Extract the [X, Y] coordinate from the center of the cell holding the provided text.  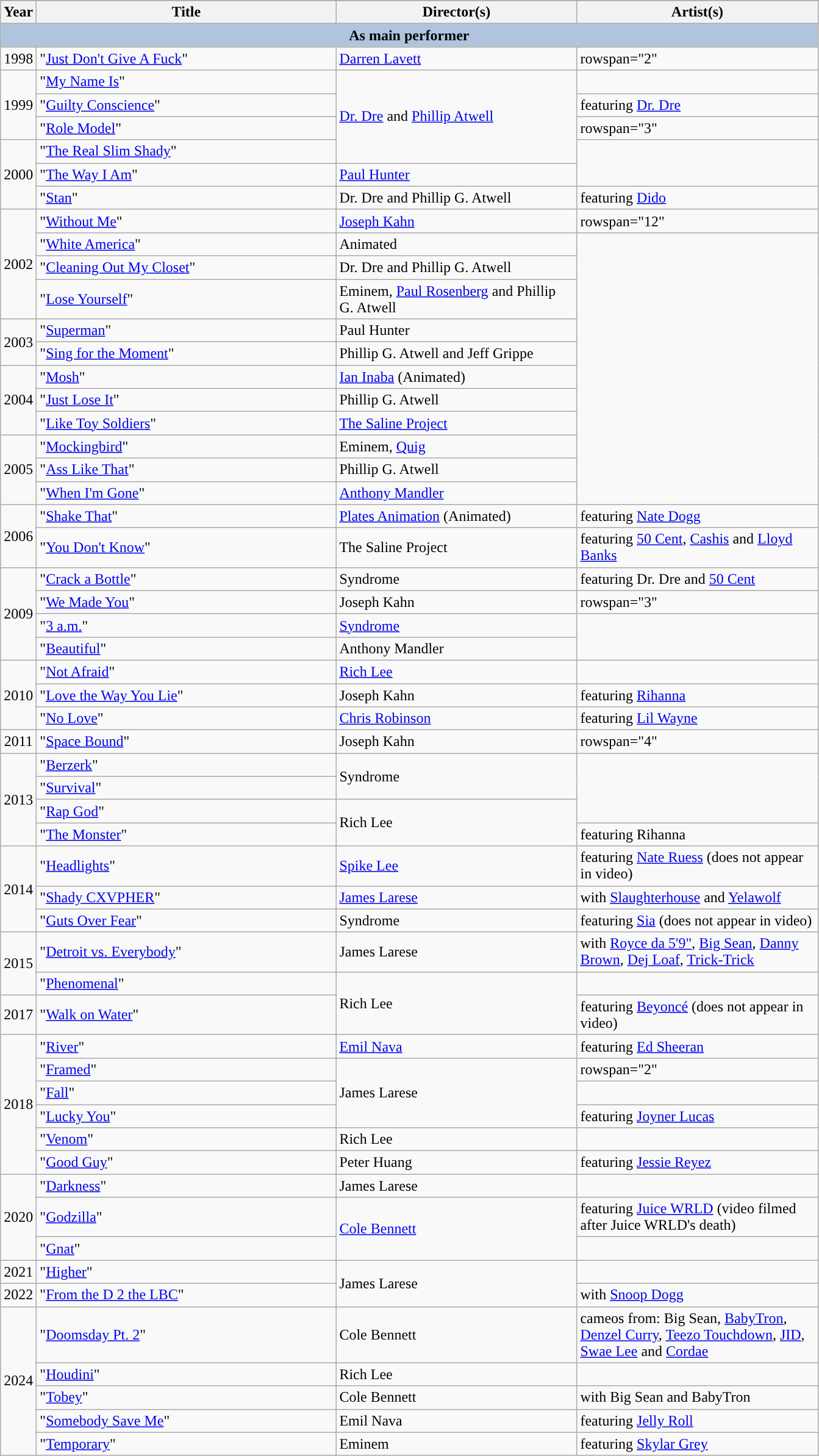
Chris Robinson [456, 719]
Dr. Dre and Phillip Atwell [456, 117]
2014 [18, 889]
"Mosh" [187, 377]
1998 [18, 59]
2000 [18, 174]
featuring 50 Cent, Cashis and Lloyd Banks [698, 548]
Ian Inaba (Animated) [456, 377]
Darren Lavett [456, 59]
Artist(s) [698, 12]
"Beautiful" [187, 648]
with Slaughterhouse and Yelawolf [698, 897]
"We Made You" [187, 602]
2017 [18, 1015]
featuring Juice WRLD (video filmed after Juice WRLD's death) [698, 1218]
Eminem [456, 1444]
"Berzerk" [187, 765]
featuring Nate Dogg [698, 516]
"River" [187, 1046]
"Shake That" [187, 516]
"Without Me" [187, 221]
2022 [18, 1295]
"Doomsday Pt. 2" [187, 1335]
"Phenomenal" [187, 983]
featuring Sia (does not appear in video) [698, 920]
"Framed" [187, 1069]
"Role Model" [187, 128]
"No Love" [187, 719]
"Walk on Water" [187, 1015]
"Detroit vs. Everybody" [187, 952]
"Just Lose It" [187, 400]
"White America" [187, 244]
"Cleaning Out My Closet" [187, 267]
with Snoop Dogg [698, 1295]
with Big Sean and BabyTron [698, 1397]
Peter Huang [456, 1163]
featuring Beyoncé (does not appear in video) [698, 1015]
2004 [18, 400]
"The Monster" [187, 834]
"Shady CXVPHER" [187, 897]
"Like Toy Soldiers" [187, 423]
featuring Ed Sheeran [698, 1046]
Eminem, Quig [456, 446]
2009 [18, 614]
"3 a.m." [187, 625]
2011 [18, 742]
featuring Dr. Dre and 50 Cent [698, 579]
"You Don't Know" [187, 548]
"The Real Slim Shady" [187, 151]
"Darkness" [187, 1186]
"When I'm Gone" [187, 493]
"Venom" [187, 1139]
"Gnat" [187, 1249]
2021 [18, 1272]
Director(s) [456, 12]
2013 [18, 800]
"Stan" [187, 198]
"Just Don't Give A Fuck" [187, 59]
2018 [18, 1104]
"Mockingbird" [187, 446]
rowspan="4" [698, 742]
Animated [456, 244]
cameos from: Big Sean, BabyTron, Denzel Curry, Teezo Touchdown, JID, Swae Lee and Cordae [698, 1335]
2024 [18, 1381]
featuring Jelly Roll [698, 1421]
"Superman" [187, 331]
"Survival" [187, 788]
2006 [18, 536]
"Love the Way You Lie" [187, 695]
rowspan="12" [698, 221]
2010 [18, 695]
"Crack a Bottle" [187, 579]
"Temporary" [187, 1444]
Eminem, Paul Rosenberg and Phillip G. Atwell [456, 299]
2002 [18, 264]
"Good Guy" [187, 1163]
"Guilty Conscience" [187, 105]
"Godzilla" [187, 1218]
"Lucky You" [187, 1116]
Plates Animation (Animated) [456, 516]
Title [187, 12]
"Lose Yourself" [187, 299]
"My Name Is" [187, 82]
1999 [18, 105]
featuring Lil Wayne [698, 719]
featuring Jessie Reyez [698, 1163]
"Space Bound" [187, 742]
"From the D 2 the LBC" [187, 1295]
featuring Joyner Lucas [698, 1116]
2020 [18, 1218]
featuring Skylar Grey [698, 1444]
Spike Lee [456, 866]
"Sing for the Moment" [187, 354]
"Headlights" [187, 866]
"Tobey" [187, 1397]
"Fall" [187, 1092]
Year [18, 12]
"Houdini" [187, 1374]
with Royce da 5'9", Big Sean, Danny Brown, Dej Loaf, Trick-Trick [698, 952]
As main performer [409, 35]
featuring Dido [698, 198]
2003 [18, 342]
"The Way I Am" [187, 174]
2005 [18, 470]
2015 [18, 964]
"Ass Like That" [187, 470]
"Higher" [187, 1272]
Phillip G. Atwell and Jeff Grippe [456, 354]
"Not Afraid" [187, 672]
"Rap God" [187, 811]
featuring Nate Ruess (does not appear in video) [698, 866]
"Somebody Save Me" [187, 1421]
"Guts Over Fear" [187, 920]
featuring Dr. Dre [698, 105]
